Capture the cell that displays the provided text and extract its (x, y) central coordinate. 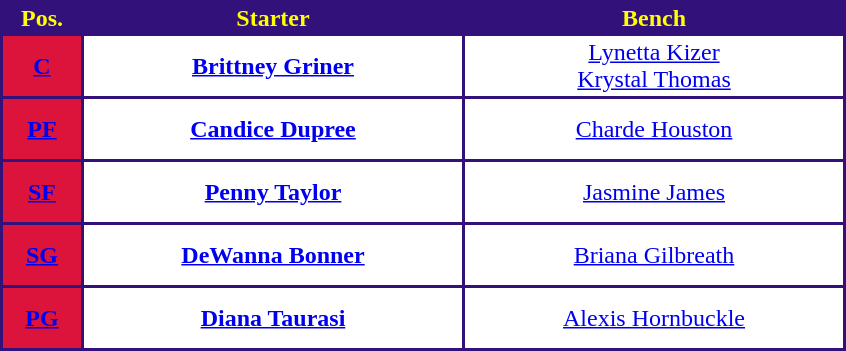
Jasmine James (654, 192)
Alexis Hornbuckle (654, 318)
Brittney Griner (273, 66)
Penny Taylor (273, 192)
Bench (654, 18)
Pos. (42, 18)
DeWanna Bonner (273, 255)
Charde Houston (654, 129)
Diana Taurasi (273, 318)
SG (42, 255)
C (42, 66)
SF (42, 192)
PF (42, 129)
PG (42, 318)
Briana Gilbreath (654, 255)
Candice Dupree (273, 129)
Lynetta KizerKrystal Thomas (654, 66)
Starter (273, 18)
